Scan for the cell matching the given text and deliver its (X, Y) coordinate at center. 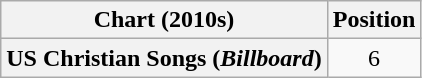
Position (374, 20)
6 (374, 58)
Chart (2010s) (164, 20)
US Christian Songs (Billboard) (164, 58)
